For the text-containing cell, return its midpoint in (x, y) coordinate format. 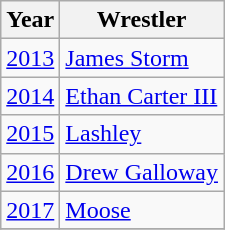
Moose (142, 210)
2013 (30, 58)
Wrestler (142, 20)
2014 (30, 96)
Lashley (142, 134)
2017 (30, 210)
Drew Galloway (142, 172)
2015 (30, 134)
James Storm (142, 58)
Ethan Carter III (142, 96)
2016 (30, 172)
Year (30, 20)
